Find where the given text appears and provide that cell's center as [x, y] coordinate. 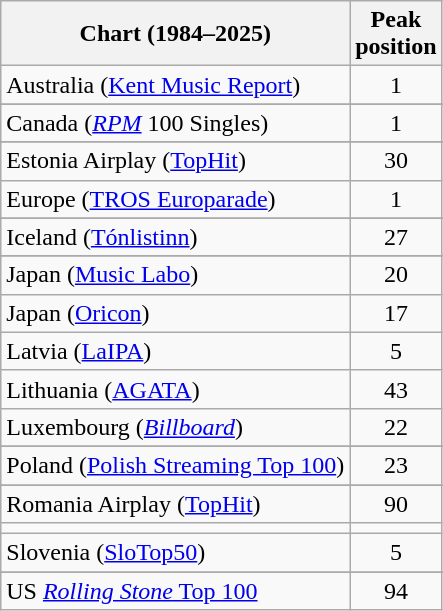
Estonia Airplay (TopHit) [176, 161]
Poland (Polish Streaming Top 100) [176, 465]
Canada (RPM 100 Singles) [176, 123]
94 [396, 591]
Latvia (LaIPA) [176, 351]
Iceland (Tónlistinn) [176, 237]
17 [396, 313]
23 [396, 465]
Lithuania (AGATA) [176, 389]
Japan (Oricon) [176, 313]
Romania Airplay (TopHit) [176, 503]
20 [396, 275]
30 [396, 161]
Peakposition [396, 34]
Luxembourg (Billboard) [176, 427]
22 [396, 427]
43 [396, 389]
90 [396, 503]
Slovenia (SloTop50) [176, 553]
Europe (TROS Europarade) [176, 199]
27 [396, 237]
Australia (Kent Music Report) [176, 85]
US Rolling Stone Top 100 [176, 591]
Chart (1984–2025) [176, 34]
Japan (Music Labo) [176, 275]
